Output the (x, y) coordinate of the center of the cell containing the given text.  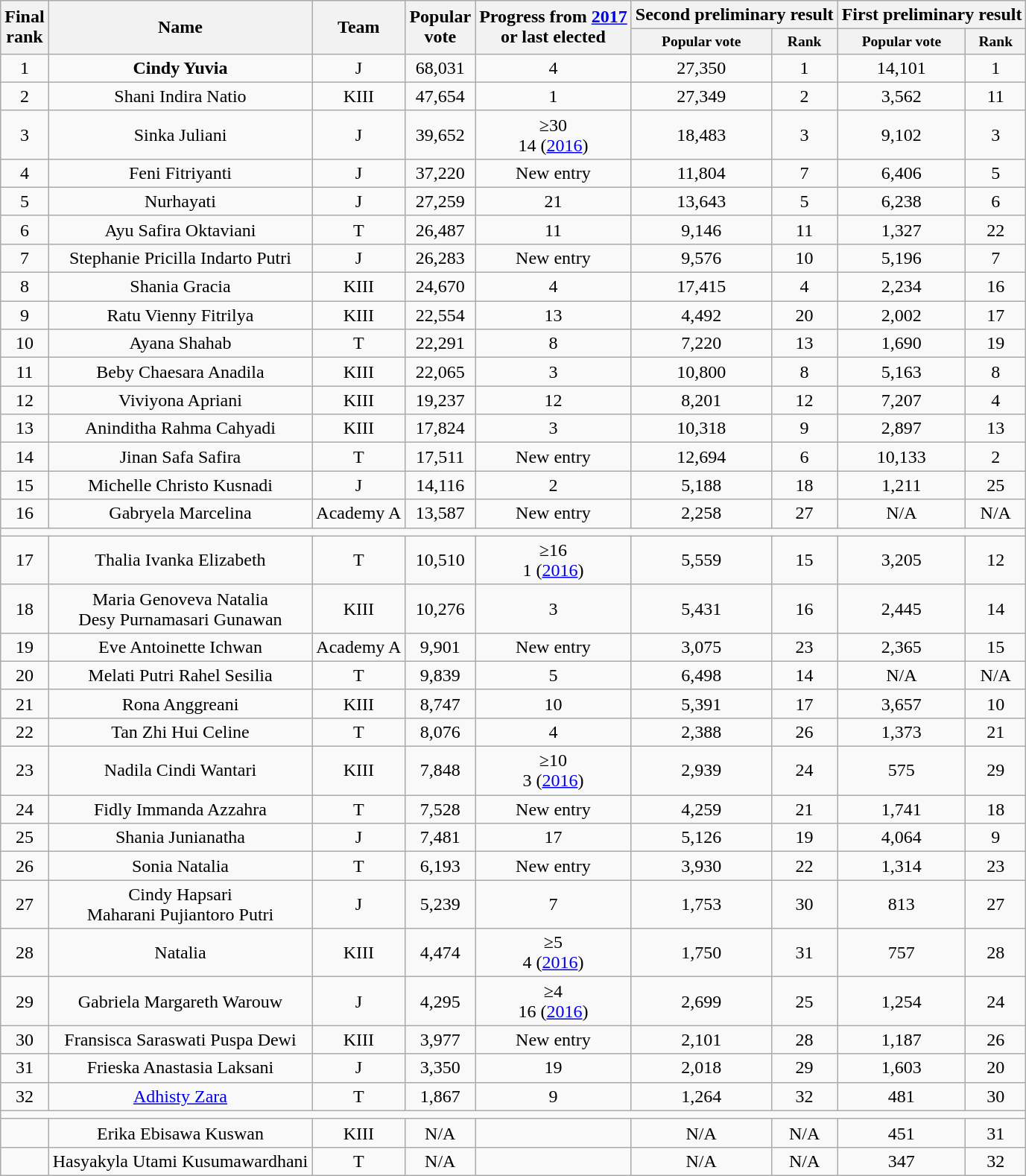
9,102 (902, 134)
Hasyakyla Utami Kusumawardhani (180, 1161)
2,258 (701, 513)
3,205 (902, 560)
11,804 (701, 173)
9,576 (701, 258)
2,365 (902, 647)
9,146 (701, 230)
2,699 (701, 1002)
3,562 (902, 96)
5,559 (701, 560)
2,445 (902, 608)
Gabryela Marcelina (180, 513)
17,511 (440, 457)
10,510 (440, 560)
2,018 (701, 1068)
8,201 (701, 400)
Cindy Yuvia (180, 68)
10,800 (701, 372)
22,065 (440, 372)
Tan Zhi Hui Celine (180, 732)
1,211 (902, 485)
26,283 (440, 258)
68,031 (440, 68)
Stephanie Pricilla Indarto Putri (180, 258)
Sinka Juliani (180, 134)
13,643 (701, 201)
Second preliminary result (735, 15)
4,295 (440, 1002)
12,694 (701, 457)
Natalia (180, 952)
1,264 (701, 1096)
1,867 (440, 1096)
Michelle Christo Kusnadi (180, 485)
Ayu Safira Oktaviani (180, 230)
5,431 (701, 608)
24,670 (440, 287)
27,349 (701, 96)
1,750 (701, 952)
4,474 (440, 952)
5,188 (701, 485)
14,116 (440, 485)
Nadila Cindi Wantari (180, 771)
2,939 (701, 771)
7,528 (440, 809)
Rona Anggreani (180, 704)
1,254 (902, 1002)
4,259 (701, 809)
5,196 (902, 258)
757 (902, 952)
Eve Antoinette Ichwan (180, 647)
1,741 (902, 809)
14,101 (902, 68)
13,587 (440, 513)
1,187 (902, 1040)
Fidly Immanda Azzahra (180, 809)
451 (902, 1133)
5,239 (440, 905)
5,391 (701, 704)
347 (902, 1161)
39,652 (440, 134)
Cindy HapsariMaharani Pujiantoro Putri (180, 905)
2,388 (701, 732)
813 (902, 905)
9,901 (440, 647)
6,193 (440, 866)
Melati Putri Rahel Sesilia (180, 675)
Fransisca Saraswati Puspa Dewi (180, 1040)
22,291 (440, 344)
10,133 (902, 457)
Adhisty Zara (180, 1096)
First preliminary result (931, 15)
8,747 (440, 704)
10,276 (440, 608)
575 (902, 771)
22,554 (440, 315)
7,481 (440, 838)
3,657 (902, 704)
1,753 (701, 905)
3,350 (440, 1068)
Thalia Ivanka Elizabeth (180, 560)
7,207 (902, 400)
Name (180, 27)
17,824 (440, 429)
7,848 (440, 771)
Shania Gracia (180, 287)
Jinan Safa Safira (180, 457)
Ayana Shahab (180, 344)
Ratu Vienny Fitrilya (180, 315)
6,238 (902, 201)
2,002 (902, 315)
Sonia Natalia (180, 866)
17,415 (701, 287)
3,930 (701, 866)
Shania Junianatha (180, 838)
8,076 (440, 732)
4,492 (701, 315)
Frieska Anastasia Laksani (180, 1068)
≥4 16 (2016) (554, 1002)
Popularvote (440, 27)
Nurhayati (180, 201)
1,603 (902, 1068)
6,498 (701, 675)
27,350 (701, 68)
≥5 4 (2016) (554, 952)
19,237 (440, 400)
26,487 (440, 230)
18,483 (701, 134)
3,977 (440, 1040)
1,314 (902, 866)
47,654 (440, 96)
5,126 (701, 838)
Aninditha Rahma Cahyadi (180, 429)
≥10 3 (2016) (554, 771)
Team (359, 27)
Erika Ebisawa Kuswan (180, 1133)
Maria Genoveva NataliaDesy Purnamasari Gunawan (180, 608)
2,897 (902, 429)
27,259 (440, 201)
≥30 14 (2016) (554, 134)
Shani Indira Natio (180, 96)
Progress from 2017or last elected (554, 27)
37,220 (440, 173)
Feni Fitriyanti (180, 173)
481 (902, 1096)
Beby Chaesara Anadila (180, 372)
1,327 (902, 230)
Viviyona Apriani (180, 400)
2,234 (902, 287)
10,318 (701, 429)
3,075 (701, 647)
2,101 (701, 1040)
4,064 (902, 838)
6,406 (902, 173)
1,690 (902, 344)
9,839 (440, 675)
≥16 1 (2016) (554, 560)
1,373 (902, 732)
5,163 (902, 372)
Finalrank (25, 27)
Gabriela Margareth Warouw (180, 1002)
7,220 (701, 344)
